Capture the cell that displays the provided text and extract its (X, Y) central coordinate. 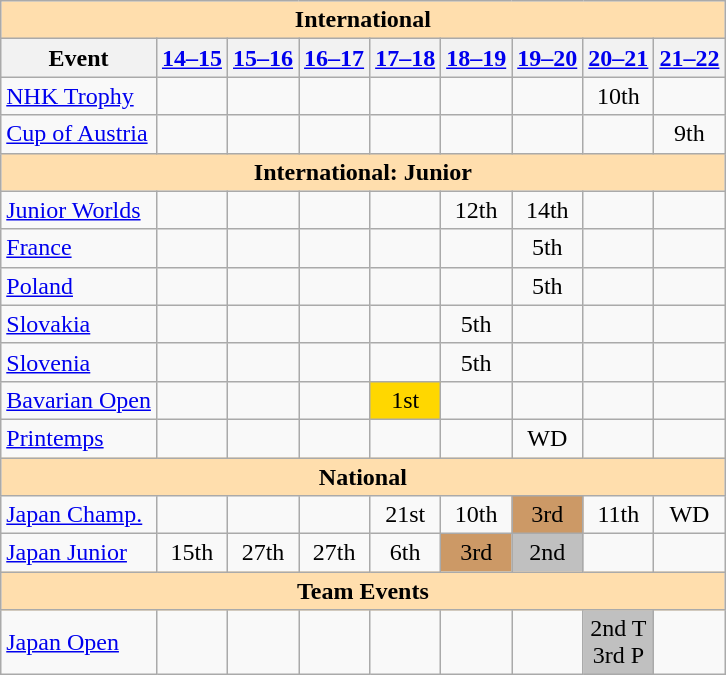
Cup of Austria (79, 134)
21st (406, 515)
11th (618, 515)
15–16 (262, 58)
1st (406, 400)
Poland (79, 286)
14–15 (192, 58)
12th (476, 210)
NHK Trophy (79, 96)
17–18 (406, 58)
International (363, 20)
Slovenia (79, 362)
14th (548, 210)
Team Events (363, 591)
19–20 (548, 58)
Japan Champ. (79, 515)
2nd T3rd P (618, 642)
18–19 (476, 58)
Event (79, 58)
Japan Open (79, 642)
Slovakia (79, 324)
21–22 (690, 58)
2nd (548, 553)
Japan Junior (79, 553)
Bavarian Open (79, 400)
International: Junior (363, 172)
20–21 (618, 58)
6th (406, 553)
9th (690, 134)
Printemps (79, 438)
Junior Worlds (79, 210)
France (79, 248)
National (363, 477)
15th (192, 553)
16–17 (334, 58)
